Extract the (X, Y) coordinate from the center of the cell holding the provided text.  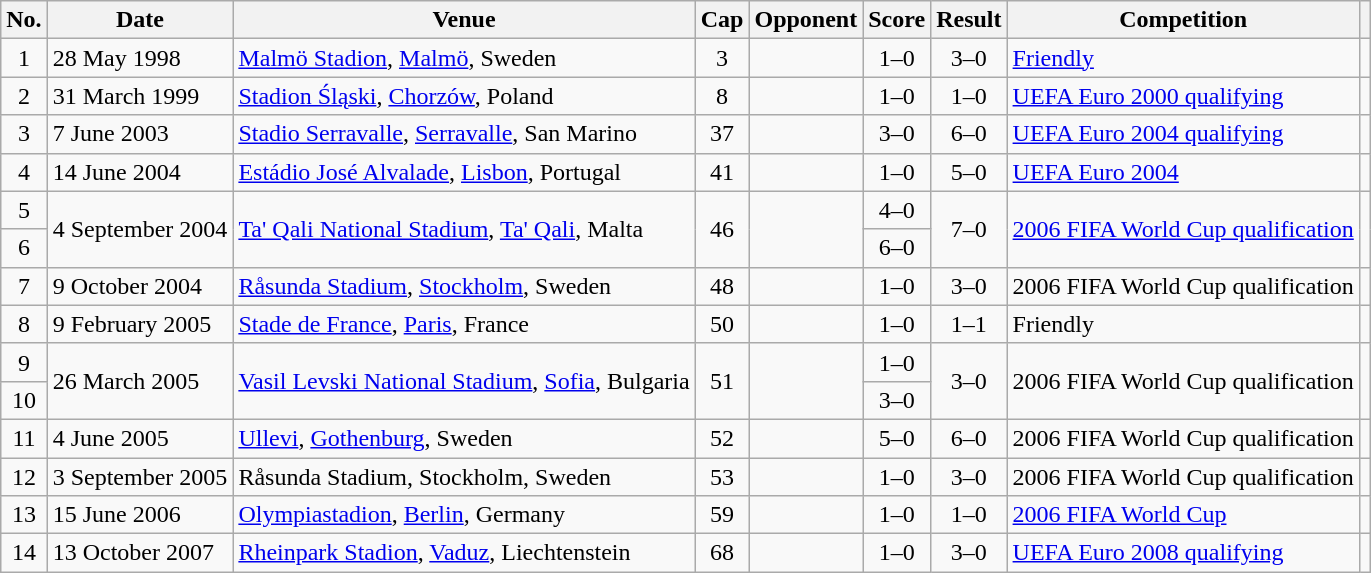
14 June 2004 (140, 172)
Vasil Levski National Stadium, Sofia, Bulgaria (464, 381)
7 (24, 286)
Stadio Serravalle, Serravalle, San Marino (464, 134)
4–0 (897, 210)
6 (24, 248)
No. (24, 20)
10 (24, 400)
1–1 (969, 324)
7–0 (969, 229)
Score (897, 20)
11 (24, 438)
31 March 1999 (140, 96)
26 March 2005 (140, 381)
28 May 1998 (140, 58)
3 September 2005 (140, 477)
UEFA Euro 2000 qualifying (1183, 96)
Malmö Stadion, Malmö, Sweden (464, 58)
Olympiastadion, Berlin, Germany (464, 515)
12 (24, 477)
1 (24, 58)
51 (722, 381)
68 (722, 553)
UEFA Euro 2004 qualifying (1183, 134)
Cap (722, 20)
Rheinpark Stadion, Vaduz, Liechtenstein (464, 553)
Stadion Śląski, Chorzów, Poland (464, 96)
13 October 2007 (140, 553)
4 (24, 172)
UEFA Euro 2004 (1183, 172)
9 October 2004 (140, 286)
Result (969, 20)
41 (722, 172)
13 (24, 515)
Opponent (806, 20)
53 (722, 477)
Competition (1183, 20)
2006 FIFA World Cup (1183, 515)
9 February 2005 (140, 324)
Date (140, 20)
7 June 2003 (140, 134)
4 June 2005 (140, 438)
4 September 2004 (140, 229)
59 (722, 515)
Stade de France, Paris, France (464, 324)
2 (24, 96)
48 (722, 286)
14 (24, 553)
Venue (464, 20)
37 (722, 134)
5 (24, 210)
15 June 2006 (140, 515)
UEFA Euro 2008 qualifying (1183, 553)
46 (722, 229)
50 (722, 324)
Estádio José Alvalade, Lisbon, Portugal (464, 172)
52 (722, 438)
Ullevi, Gothenburg, Sweden (464, 438)
Ta' Qali National Stadium, Ta' Qali, Malta (464, 229)
9 (24, 362)
